Provide the [X, Y] coordinate of the cell's center where the given text is located.  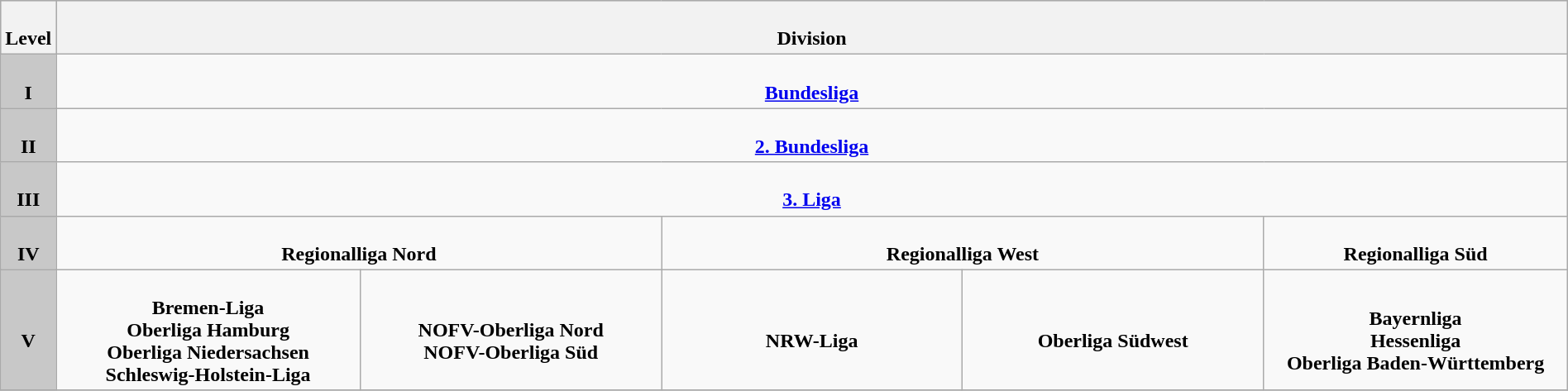
3. Liga [812, 188]
I [28, 81]
III [28, 188]
2. Bundesliga [812, 136]
IV [28, 243]
II [28, 136]
Bremen-Liga Oberliga Hamburg Oberliga Niedersachsen Schleswig-Holstein-Liga [208, 330]
Oberliga Südwest [1113, 330]
Regionalliga Nord [359, 243]
Bundesliga [812, 81]
Division [812, 28]
Bayernliga Hessenliga Oberliga Baden-Württemberg [1416, 330]
NRW-Liga [812, 330]
Regionalliga West [963, 243]
NOFV-Oberliga Nord NOFV-Oberliga Süd [511, 330]
Regionalliga Süd [1416, 243]
Level [28, 28]
V [28, 330]
